Identify which cell holds the provided text, then report its (x, y) central coordinate. 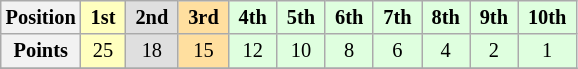
7th (397, 17)
1 (547, 51)
8 (349, 51)
5th (301, 17)
12 (253, 51)
10 (301, 51)
18 (152, 51)
4th (253, 17)
9th (494, 17)
2nd (152, 17)
Position (41, 17)
6 (397, 51)
25 (104, 51)
2 (494, 51)
4 (446, 51)
3rd (203, 17)
8th (446, 17)
6th (349, 17)
1st (104, 17)
15 (203, 51)
10th (547, 17)
Points (41, 51)
